Provide the [x, y] coordinate of the cell's center where the given text is located.  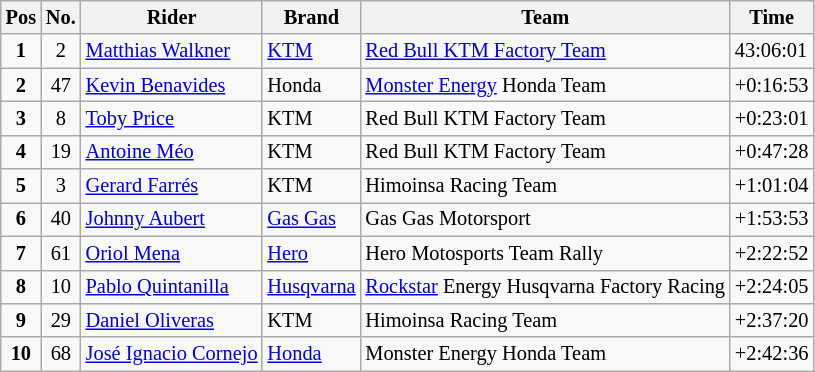
5 [21, 186]
4 [21, 152]
+2:37:20 [772, 320]
Hero Motosports Team Rally [544, 253]
Oriol Mena [172, 253]
Brand [311, 17]
Time [772, 17]
+1:01:04 [772, 186]
Hero [311, 253]
+0:47:28 [772, 152]
Johnny Aubert [172, 219]
47 [61, 85]
Antoine Méo [172, 152]
+2:22:52 [772, 253]
Gas Gas [311, 219]
6 [21, 219]
No. [61, 17]
José Ignacio Cornejo [172, 354]
9 [21, 320]
Pablo Quintanilla [172, 287]
1 [21, 51]
Rider [172, 17]
Gas Gas Motorsport [544, 219]
68 [61, 354]
43:06:01 [772, 51]
Pos [21, 17]
Team [544, 17]
Matthias Walkner [172, 51]
Daniel Oliveras [172, 320]
+1:53:53 [772, 219]
+0:23:01 [772, 118]
+0:16:53 [772, 85]
Gerard Farrés [172, 186]
29 [61, 320]
7 [21, 253]
61 [61, 253]
19 [61, 152]
40 [61, 219]
+2:24:05 [772, 287]
Husqvarna [311, 287]
Rockstar Energy Husqvarna Factory Racing [544, 287]
Toby Price [172, 118]
+2:42:36 [772, 354]
Kevin Benavides [172, 85]
